Find where the given text appears and provide that cell's center as [x, y] coordinate. 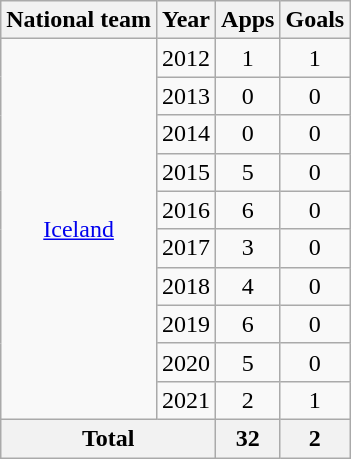
2019 [186, 324]
2015 [186, 172]
Goals [315, 20]
4 [248, 286]
Total [108, 438]
Iceland [79, 230]
Year [186, 20]
Apps [248, 20]
2016 [186, 210]
National team [79, 20]
2014 [186, 134]
2017 [186, 248]
2021 [186, 400]
3 [248, 248]
2012 [186, 58]
2020 [186, 362]
2018 [186, 286]
32 [248, 438]
2013 [186, 96]
